Capture the cell that displays the provided text and extract its (x, y) central coordinate. 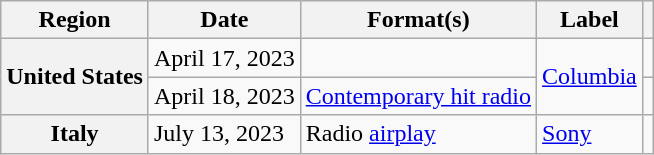
April 18, 2023 (224, 96)
United States (75, 77)
Sony (590, 134)
Contemporary hit radio (418, 96)
Radio airplay (418, 134)
Italy (75, 134)
Date (224, 20)
Columbia (590, 77)
Format(s) (418, 20)
July 13, 2023 (224, 134)
Region (75, 20)
April 17, 2023 (224, 58)
Label (590, 20)
